Identify which cell holds the provided text, then report its [X, Y] central coordinate. 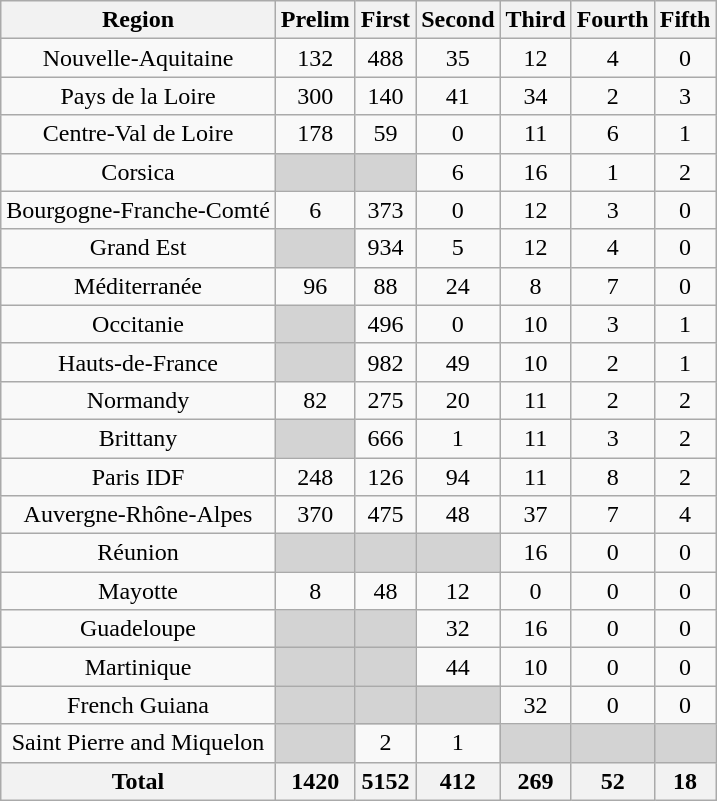
18 [685, 781]
248 [315, 477]
44 [458, 667]
Hauts-de-France [138, 362]
Second [458, 20]
Martinique [138, 667]
934 [385, 248]
Réunion [138, 553]
24 [458, 286]
94 [458, 477]
132 [315, 58]
First [385, 20]
300 [315, 96]
5152 [385, 781]
Nouvelle-Aquitaine [138, 58]
Guadeloupe [138, 629]
982 [385, 362]
269 [536, 781]
French Guiana [138, 705]
126 [385, 477]
412 [458, 781]
Third [536, 20]
37 [536, 515]
1420 [315, 781]
Auvergne-Rhône-Alpes [138, 515]
34 [536, 96]
275 [385, 400]
Total [138, 781]
52 [612, 781]
49 [458, 362]
488 [385, 58]
35 [458, 58]
666 [385, 438]
88 [385, 286]
Grand Est [138, 248]
Brittany [138, 438]
5 [458, 248]
496 [385, 324]
41 [458, 96]
475 [385, 515]
20 [458, 400]
Méditerranée [138, 286]
Region [138, 20]
Paris IDF [138, 477]
Corsica [138, 172]
Fifth [685, 20]
Occitanie [138, 324]
140 [385, 96]
Centre-Val de Loire [138, 134]
178 [315, 134]
Normandy [138, 400]
373 [385, 210]
Fourth [612, 20]
370 [315, 515]
Pays de la Loire [138, 96]
96 [315, 286]
Mayotte [138, 591]
Bourgogne-Franche-Comté [138, 210]
82 [315, 400]
Prelim [315, 20]
Saint Pierre and Miquelon [138, 743]
59 [385, 134]
